Detect which cell encompasses the target text, then output its [X, Y] center coordinate. 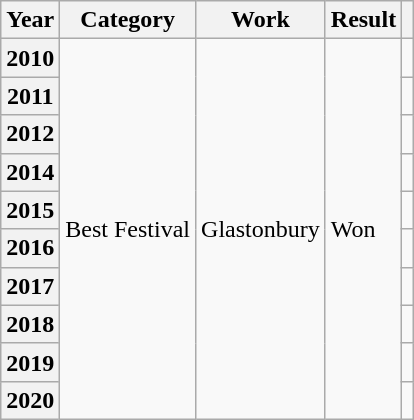
2014 [30, 172]
Category [128, 20]
Result [363, 20]
Best Festival [128, 230]
Won [363, 230]
2020 [30, 400]
Work [261, 20]
2016 [30, 248]
Year [30, 20]
2010 [30, 58]
2015 [30, 210]
2011 [30, 96]
2018 [30, 324]
2019 [30, 362]
2012 [30, 134]
2017 [30, 286]
Glastonbury [261, 230]
